Locate the cell with the specified text and output its (x, y) center coordinate. 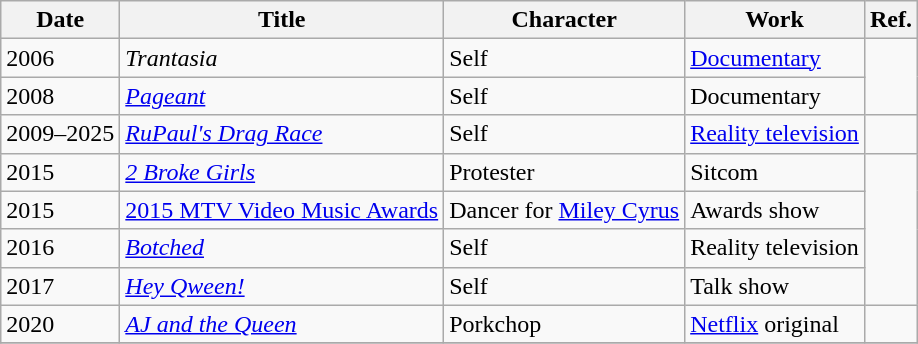
Ref. (890, 20)
2 Broke Girls (282, 172)
2016 (60, 248)
Character (564, 20)
RuPaul's Drag Race (282, 134)
Date (60, 20)
Protester (564, 172)
Awards show (775, 210)
2015 MTV Video Music Awards (282, 210)
Talk show (775, 286)
2008 (60, 96)
Botched (282, 248)
Hey Qween! (282, 286)
Porkchop (564, 324)
Trantasia (282, 58)
2017 (60, 286)
Netflix original (775, 324)
2020 (60, 324)
Sitcom (775, 172)
Pageant (282, 96)
Dancer for Miley Cyrus (564, 210)
Title (282, 20)
2009–2025 (60, 134)
2006 (60, 58)
AJ and the Queen (282, 324)
Work (775, 20)
